Output the (X, Y) coordinate of the center of the cell containing the given text.  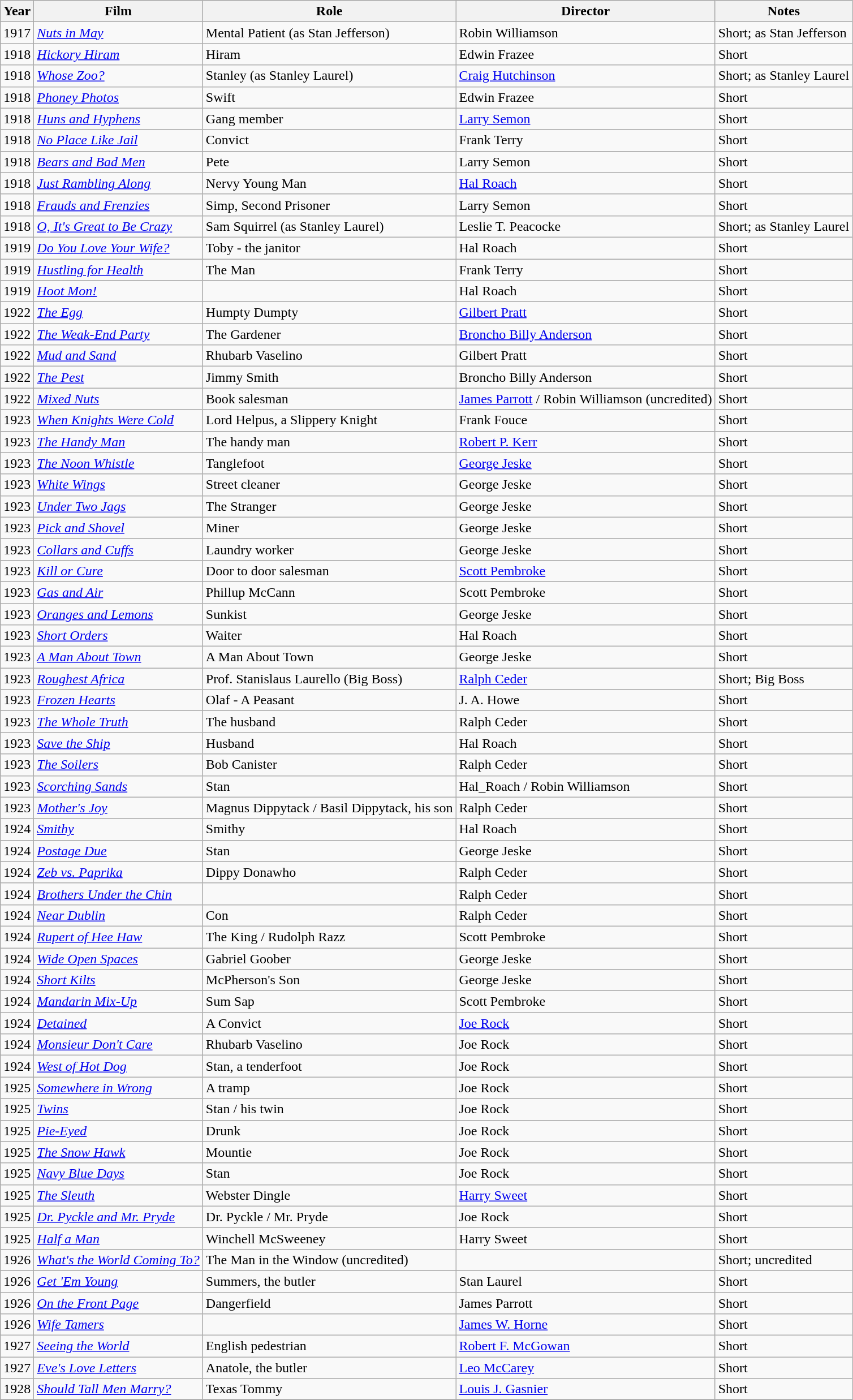
A Convict (329, 1023)
Pete (329, 162)
McPherson's Son (329, 980)
Olaf - A Peasant (329, 700)
The Soilers (118, 765)
Film (118, 11)
Sum Sap (329, 1002)
Phillup McCann (329, 592)
Roughest Africa (118, 679)
Kill or Cure (118, 571)
The Weak-End Party (118, 334)
The Gardener (329, 334)
The Egg (118, 313)
Get 'Em Young (118, 1281)
Leo McCarey (585, 1368)
Door to door salesman (329, 571)
Husband (329, 743)
Webster Dingle (329, 1195)
James Parrott / Robin Williamson (uncredited) (585, 399)
Scorching Sands (118, 786)
Mandarin Mix-Up (118, 1002)
Hiram (329, 54)
Frauds and Frenzies (118, 205)
Short; Big Boss (783, 679)
White Wings (118, 485)
Eve's Love Letters (118, 1368)
Short; uncredited (783, 1260)
Role (329, 11)
Navy Blue Days (118, 1174)
West of Hot Dog (118, 1066)
Postage Due (118, 851)
Mountie (329, 1152)
The Man in the Window (uncredited) (329, 1260)
Summers, the butler (329, 1281)
Dangerfield (329, 1303)
Oranges and Lemons (118, 614)
Pie-Eyed (118, 1131)
Mother's Joy (118, 808)
Con (329, 915)
Frozen Hearts (118, 700)
The husband (329, 722)
The handy man (329, 442)
Nuts in May (118, 33)
Craig Hutchinson (585, 76)
Anatole, the butler (329, 1368)
The Noon Whistle (118, 463)
Save the Ship (118, 743)
Wide Open Spaces (118, 959)
Zeb vs. Paprika (118, 872)
Nervy Young Man (329, 183)
The Stranger (329, 506)
Under Two Jags (118, 506)
Humpty Dumpty (329, 313)
Swift (329, 97)
Magnus Dippytack / Basil Dippytack, his son (329, 808)
Simp, Second Prisoner (329, 205)
The Whole Truth (118, 722)
Director (585, 11)
Tanglefoot (329, 463)
Do You Love Your Wife? (118, 248)
The Snow Hawk (118, 1152)
Short; as Stan Jefferson (783, 33)
When Knights Were Cold (118, 420)
On the Front Page (118, 1303)
Stan / his twin (329, 1109)
Bears and Bad Men (118, 162)
Prof. Stanislaus Laurello (Big Boss) (329, 679)
Should Tall Men Marry? (118, 1389)
No Place Like Jail (118, 140)
Louis J. Gasnier (585, 1389)
Just Rambling Along (118, 183)
Pick and Shovel (118, 528)
Lord Helpus, a Slippery Knight (329, 420)
Street cleaner (329, 485)
Gabriel Goober (329, 959)
Jimmy Smith (329, 377)
Laundry worker (329, 549)
Brothers Under the Chin (118, 894)
Seeing the World (118, 1346)
Hustling for Health (118, 270)
Somewhere in Wrong (118, 1088)
Winchell McSweeney (329, 1238)
English pedestrian (329, 1346)
Frank Fouce (585, 420)
Phoney Photos (118, 97)
Mud and Sand (118, 356)
Whose Zoo? (118, 76)
Robin Williamson (585, 33)
Book salesman (329, 399)
What's the World Coming To? (118, 1260)
Dr. Pyckle / Mr. Pryde (329, 1217)
Mental Patient (as Stan Jefferson) (329, 33)
Leslie T. Peacocke (585, 226)
Year (17, 11)
Sunkist (329, 614)
Hal_Roach / Robin Williamson (585, 786)
The King / Rudolph Razz (329, 937)
Stan, a tenderfoot (329, 1066)
Collars and Cuffs (118, 549)
Miner (329, 528)
Convict (329, 140)
Half a Man (118, 1238)
Mixed Nuts (118, 399)
The Sleuth (118, 1195)
James W. Horne (585, 1325)
Dr. Pyckle and Mr. Pryde (118, 1217)
J. A. Howe (585, 700)
The Handy Man (118, 442)
Hickory Hiram (118, 54)
Twins (118, 1109)
Toby - the janitor (329, 248)
Sam Squirrel (as Stanley Laurel) (329, 226)
Short Kilts (118, 980)
1917 (17, 33)
Detained (118, 1023)
Stan Laurel (585, 1281)
1928 (17, 1389)
Gang member (329, 119)
Rupert of Hee Haw (118, 937)
Hoot Mon! (118, 291)
Texas Tommy (329, 1389)
The Pest (118, 377)
Gas and Air (118, 592)
Dippy Donawho (329, 872)
Huns and Hyphens (118, 119)
O, It's Great to Be Crazy (118, 226)
Short Orders (118, 636)
A tramp (329, 1088)
Drunk (329, 1131)
Robert F. McGowan (585, 1346)
Monsieur Don't Care (118, 1045)
Robert P. Kerr (585, 442)
Notes (783, 11)
The Man (329, 270)
Near Dublin (118, 915)
Wife Tamers (118, 1325)
James Parrott (585, 1303)
Bob Canister (329, 765)
Stanley (as Stanley Laurel) (329, 76)
Waiter (329, 636)
